Return the [x, y] coordinate for the center point of the cell that contains the specified text.  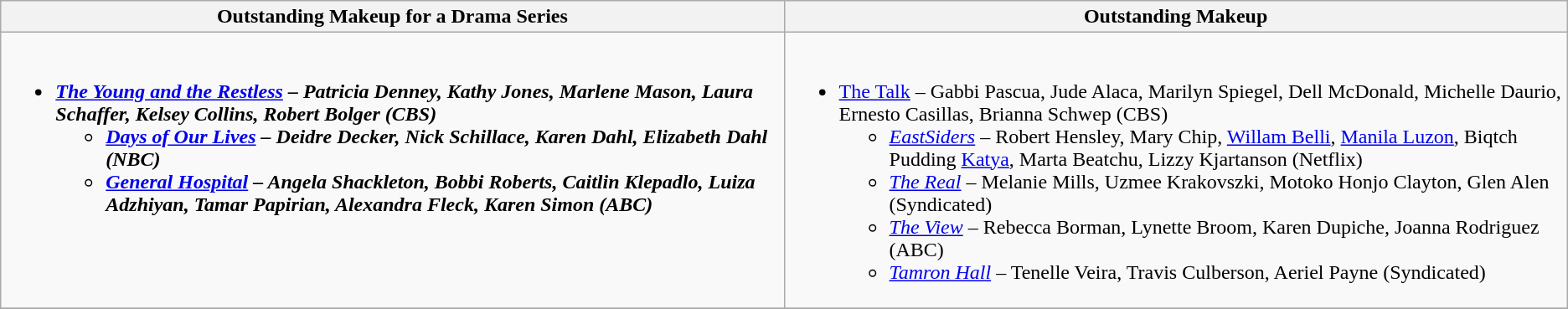
Outstanding Makeup for a Drama Series [392, 17]
Outstanding Makeup [1176, 17]
